Search for the cell housing the specified text and yield its [x, y] center coordinate. 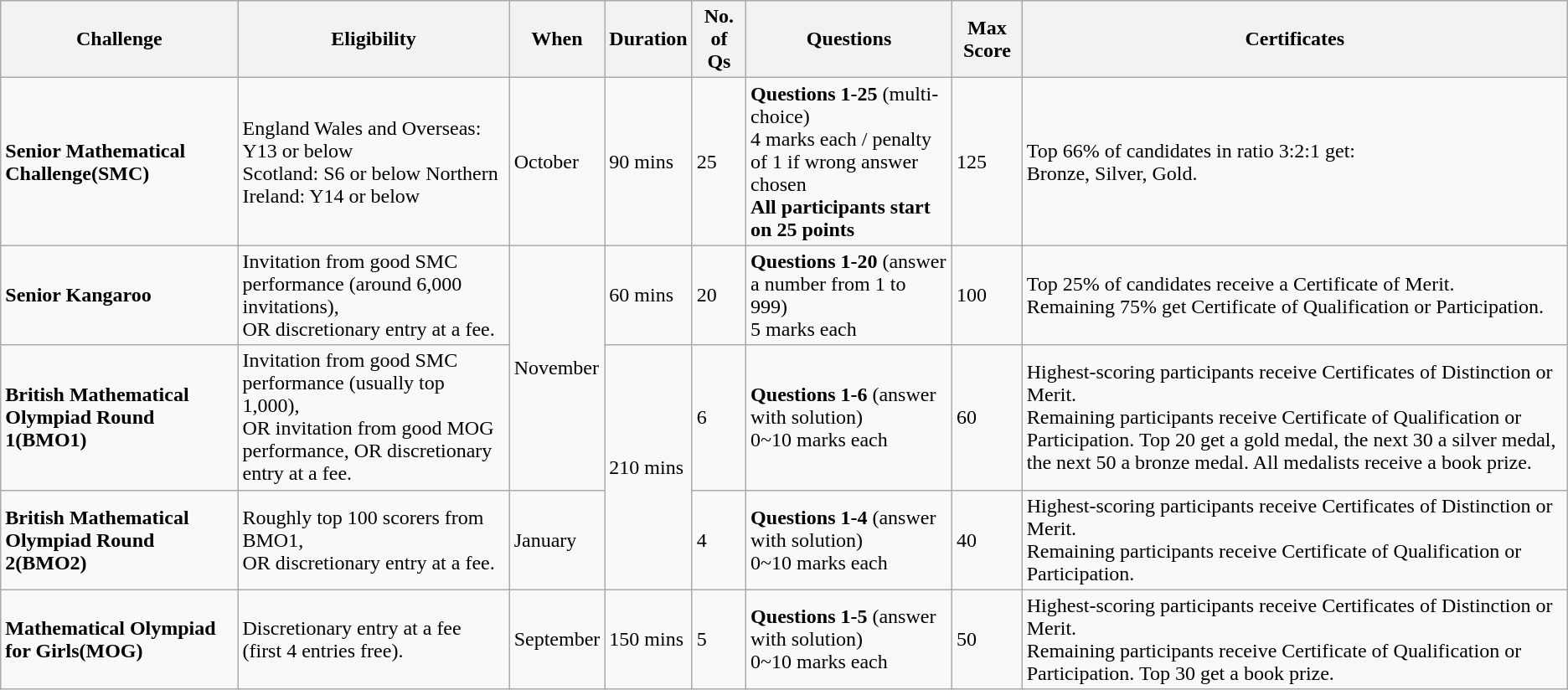
125 [988, 162]
40 [988, 539]
60 mins [648, 295]
4 [719, 539]
Duration [648, 39]
Questions 1-4 (answer with solution)0~10 marks each [849, 539]
90 mins [648, 162]
Certificates [1295, 39]
5 [719, 640]
Top 66% of candidates in ratio 3:2:1 get:Bronze, Silver, Gold. [1295, 162]
Mathematical Olympiad for Girls(MOG) [119, 640]
Questions [849, 39]
100 [988, 295]
Questions 1-25 (multi-choice)4 marks each / penalty of 1 if wrong answer chosenAll participants start on 25 points [849, 162]
Discretionary entry at a fee (first 4 entries free). [374, 640]
60 [988, 417]
Invitation from good SMC performance (around 6,000 invitations),OR discretionary entry at a fee. [374, 295]
Questions 1-6 (answer with solution)0~10 marks each [849, 417]
Senior Kangaroo [119, 295]
210 mins [648, 467]
Questions 1-20 (answer a number from 1 to 999)5 marks each [849, 295]
Eligibility [374, 39]
20 [719, 295]
November [557, 368]
Invitation from good SMC performance (usually top 1,000),OR invitation from good MOG performance, OR discretionary entry at a fee. [374, 417]
Roughly top 100 scorers from BMO1,OR discretionary entry at a fee. [374, 539]
No. of Qs [719, 39]
January [557, 539]
When [557, 39]
6 [719, 417]
150 mins [648, 640]
British Mathematical Olympiad Round 2(BMO2) [119, 539]
October [557, 162]
50 [988, 640]
Top 25% of candidates receive a Certificate of Merit.Remaining 75% get Certificate of Qualification or Participation. [1295, 295]
September [557, 640]
25 [719, 162]
Senior Mathematical Challenge(SMC) [119, 162]
Max Score [988, 39]
British Mathematical Olympiad Round 1(BMO1) [119, 417]
Challenge [119, 39]
Questions 1-5 (answer with solution)0~10 marks each [849, 640]
England Wales and Overseas: Y13 or belowScotland: S6 or below Northern Ireland: Y14 or below [374, 162]
